Return [x, y] of the center of cell containing provided text 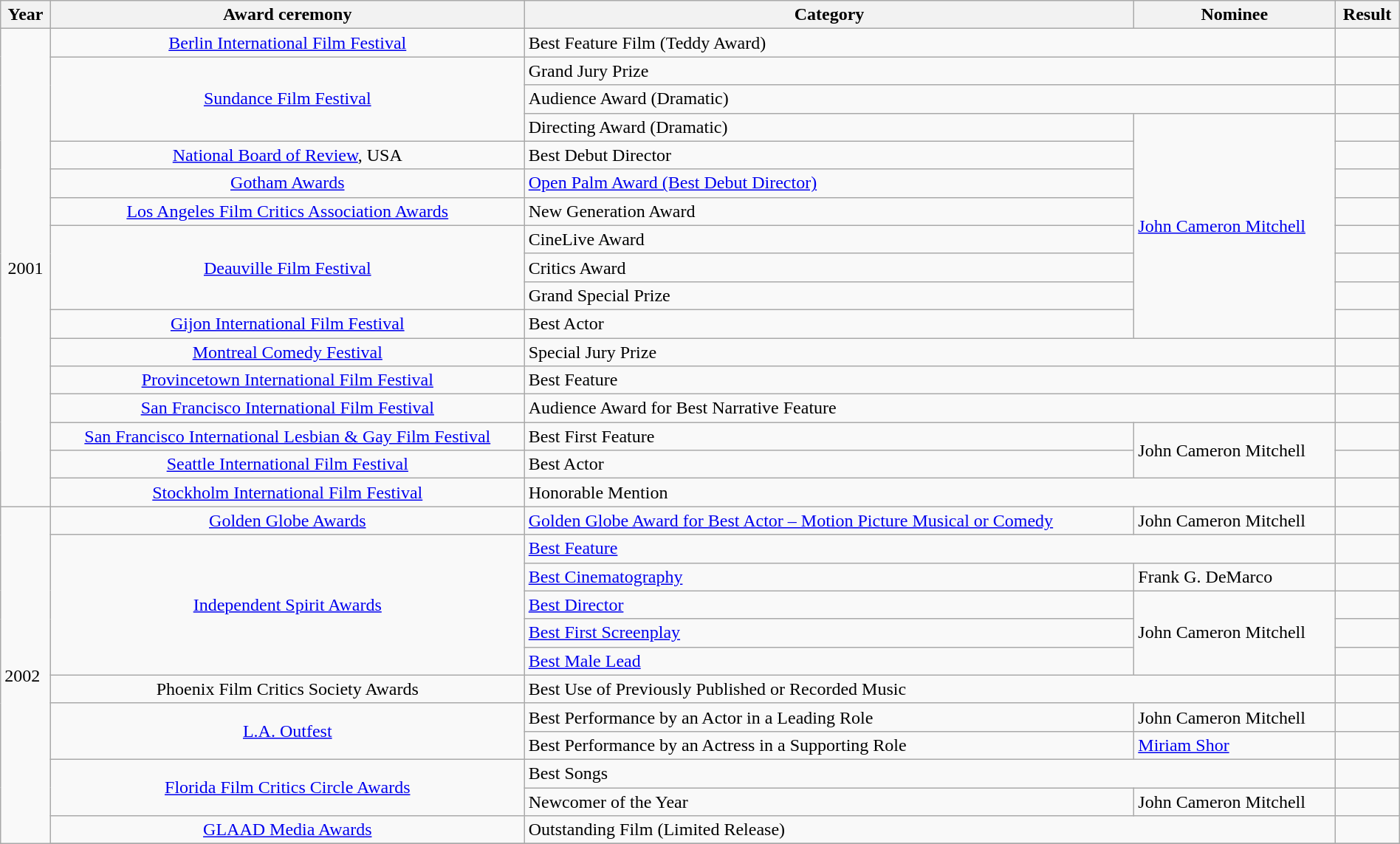
Best Director [829, 605]
2001 [26, 267]
San Francisco International Film Festival [287, 408]
Berlin International Film Festival [287, 43]
2002 [26, 675]
Best Performance by an Actor in a Leading Role [829, 717]
Best Songs [930, 773]
Golden Globe Awards [287, 521]
National Board of Review, USA [287, 155]
Stockholm International Film Festival [287, 493]
Sundance Film Festival [287, 99]
Critics Award [829, 267]
Grand Special Prize [829, 295]
Honorable Mention [930, 493]
Best First Feature [829, 436]
Directing Award (Dramatic) [829, 127]
GLAAD Media Awards [287, 830]
Outstanding Film (Limited Release) [930, 830]
Year [26, 15]
Montreal Comedy Festival [287, 352]
Audience Award (Dramatic) [930, 99]
Seattle International Film Festival [287, 464]
Best First Screenplay [829, 633]
Newcomer of the Year [829, 801]
Audience Award for Best Narrative Feature [930, 408]
Best Male Lead [829, 661]
Best Cinematography [829, 577]
Nominee [1235, 15]
Los Angeles Film Critics Association Awards [287, 211]
Golden Globe Award for Best Actor – Motion Picture Musical or Comedy [829, 521]
L.A. Outfest [287, 731]
New Generation Award [829, 211]
Best Use of Previously Published or Recorded Music [930, 689]
Grand Jury Prize [930, 71]
CineLive Award [829, 239]
Result [1368, 15]
Award ceremony [287, 15]
Best Debut Director [829, 155]
Phoenix Film Critics Society Awards [287, 689]
Best Feature Film (Teddy Award) [930, 43]
Frank G. DeMarco [1235, 577]
Best Performance by an Actress in a Supporting Role [829, 745]
Open Palm Award (Best Debut Director) [829, 183]
Gijon International Film Festival [287, 323]
Provincetown International Film Festival [287, 380]
Special Jury Prize [930, 352]
Independent Spirit Awards [287, 605]
Deauville Film Festival [287, 267]
Florida Film Critics Circle Awards [287, 787]
Miriam Shor [1235, 745]
San Francisco International Lesbian & Gay Film Festival [287, 436]
Gotham Awards [287, 183]
Category [829, 15]
